Search for the cell housing the specified text and yield its (x, y) center coordinate. 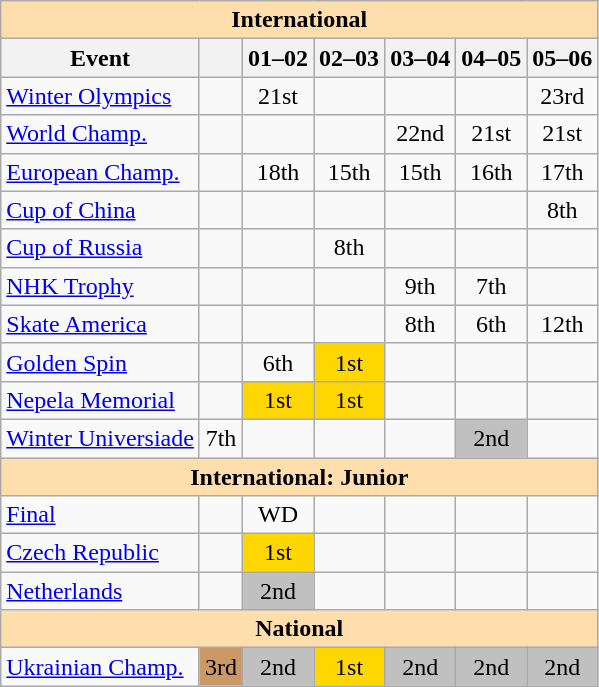
Netherlands (100, 591)
16th (492, 172)
17th (562, 172)
International: Junior (300, 477)
Nepela Memorial (100, 400)
01–02 (278, 58)
22nd (420, 134)
European Champ. (100, 172)
18th (278, 172)
Winter Olympics (100, 96)
International (300, 20)
Cup of China (100, 210)
Skate America (100, 324)
12th (562, 324)
3rd (220, 667)
Winter Universiade (100, 438)
04–05 (492, 58)
Czech Republic (100, 553)
World Champ. (100, 134)
WD (278, 515)
Event (100, 58)
Ukrainian Champ. (100, 667)
Golden Spin (100, 362)
9th (420, 286)
Cup of Russia (100, 248)
23rd (562, 96)
Final (100, 515)
03–04 (420, 58)
National (300, 629)
02–03 (350, 58)
NHK Trophy (100, 286)
05–06 (562, 58)
